Find where the given text appears and provide that cell's center as [X, Y] coordinate. 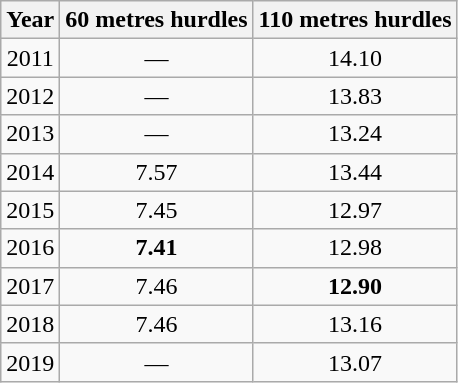
13.44 [355, 172]
13.07 [355, 362]
2015 [30, 210]
7.41 [156, 248]
2019 [30, 362]
2013 [30, 134]
7.57 [156, 172]
13.16 [355, 324]
Year [30, 20]
12.98 [355, 248]
12.90 [355, 286]
60 metres hurdles [156, 20]
13.83 [355, 96]
2014 [30, 172]
7.45 [156, 210]
110 metres hurdles [355, 20]
2011 [30, 58]
2016 [30, 248]
2012 [30, 96]
14.10 [355, 58]
2017 [30, 286]
2018 [30, 324]
12.97 [355, 210]
13.24 [355, 134]
